Scan for the cell matching the given text and deliver its [x, y] coordinate at center. 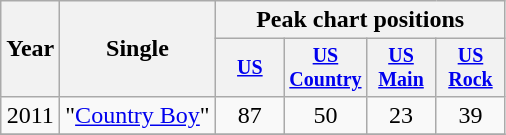
US [250, 68]
"Country Boy" [138, 115]
39 [470, 115]
US Country [326, 68]
23 [400, 115]
US Rock [470, 68]
Peak chart positions [360, 20]
US Main [400, 68]
87 [250, 115]
50 [326, 115]
Year [30, 49]
Single [138, 49]
2011 [30, 115]
